Extract the (X, Y) coordinate from the center of the cell holding the provided text.  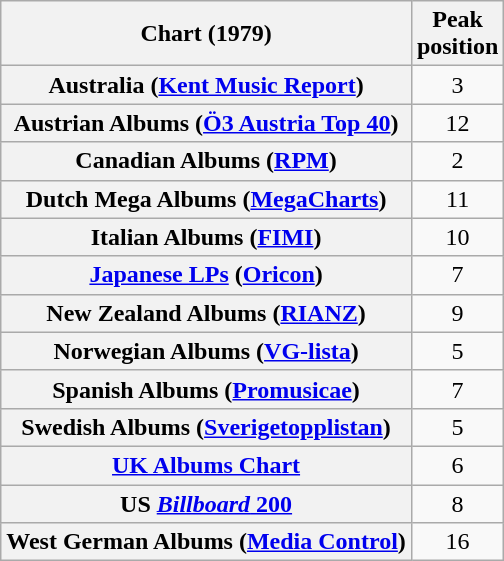
Chart (1979) (206, 34)
Japanese LPs (Oricon) (206, 275)
11 (457, 199)
8 (457, 503)
Spanish Albums (Promusicae) (206, 389)
9 (457, 313)
Dutch Mega Albums (MegaCharts) (206, 199)
US Billboard 200 (206, 503)
Austrian Albums (Ö3 Austria Top 40) (206, 123)
Peakposition (457, 34)
16 (457, 542)
West German Albums (Media Control) (206, 542)
Italian Albums (FIMI) (206, 237)
10 (457, 237)
Norwegian Albums (VG-lista) (206, 351)
Australia (Kent Music Report) (206, 85)
New Zealand Albums (RIANZ) (206, 313)
Swedish Albums (Sverigetopplistan) (206, 427)
12 (457, 123)
UK Albums Chart (206, 465)
6 (457, 465)
Canadian Albums (RPM) (206, 161)
2 (457, 161)
3 (457, 85)
